Scan for the cell matching the given text and deliver its (X, Y) coordinate at center. 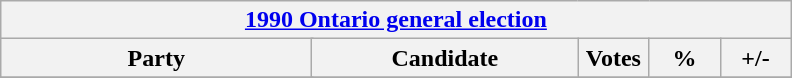
+/- (756, 58)
% (684, 58)
1990 Ontario general election (396, 20)
Votes (614, 58)
Candidate (445, 58)
Party (156, 58)
